Pinpoint the cell where the given text exists, returning its (X, Y) midpoint coordinate. 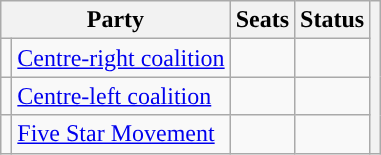
Centre-right coalition (121, 58)
Seats (262, 20)
Party (116, 20)
Status (332, 20)
Five Star Movement (121, 134)
Centre-left coalition (121, 96)
